Locate the cell with the specified text and output its [x, y] center coordinate. 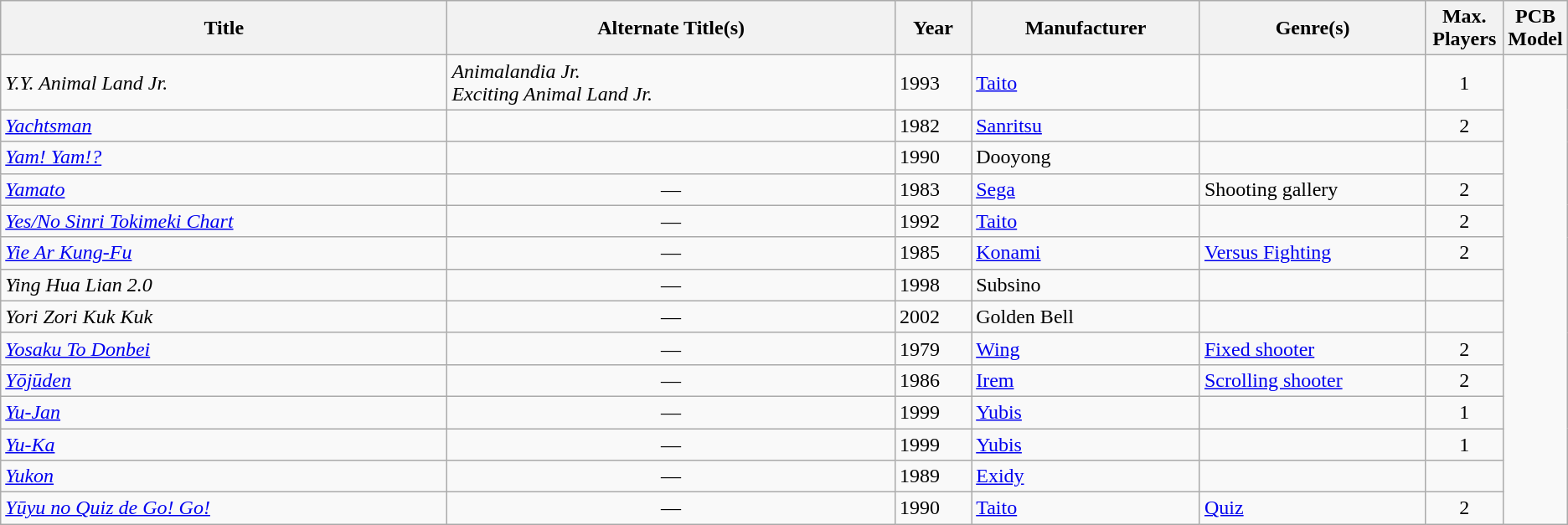
1993 [933, 82]
Shooting gallery [1312, 189]
Yosaku To Donbei [224, 348]
Sega [1086, 189]
Year [933, 28]
Alternate Title(s) [671, 28]
PCB Model [1535, 28]
Yōjūden [224, 380]
1982 [933, 126]
Yachtsman [224, 126]
Animalandia Jr.Exciting Animal Land Jr. [671, 82]
Dooyong [1086, 157]
Yes/No Sinri Tokimeki Chart [224, 221]
Yori Zori Kuk Kuk [224, 317]
Versus Fighting [1312, 253]
2002 [933, 317]
Yu-Ka [224, 445]
1985 [933, 253]
Fixed shooter [1312, 348]
Yam! Yam!? [224, 157]
1979 [933, 348]
Konami [1086, 253]
1998 [933, 285]
Scrolling shooter [1312, 380]
Y.Y. Animal Land Jr. [224, 82]
Subsino [1086, 285]
Ying Hua Lian 2.0 [224, 285]
Title [224, 28]
Max. Players [1464, 28]
Yukon [224, 476]
1989 [933, 476]
Exidy [1086, 476]
Yamato [224, 189]
Wing [1086, 348]
1986 [933, 380]
1992 [933, 221]
Yie Ar Kung-Fu [224, 253]
Sanritsu [1086, 126]
Yūyu no Quiz de Go! Go! [224, 508]
Manufacturer [1086, 28]
Yu-Jan [224, 412]
Golden Bell [1086, 317]
Irem [1086, 380]
1983 [933, 189]
Quiz [1312, 508]
Genre(s) [1312, 28]
